From the cell containing the given text, extract its center point as [x, y] coordinate. 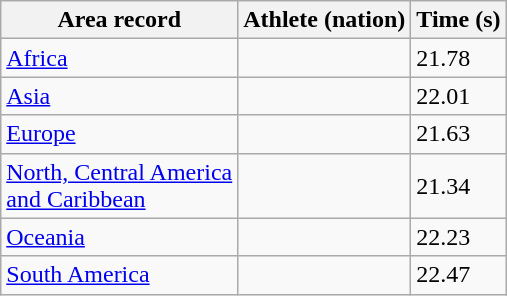
North, Central Americaand Caribbean [120, 186]
Area record [120, 20]
21.78 [458, 58]
Asia [120, 96]
Africa [120, 58]
Time (s) [458, 20]
22.47 [458, 275]
22.23 [458, 237]
22.01 [458, 96]
South America [120, 275]
Europe [120, 134]
21.34 [458, 186]
21.63 [458, 134]
Oceania [120, 237]
Athlete (nation) [324, 20]
